Locate the cell with the specified text and output its [x, y] center coordinate. 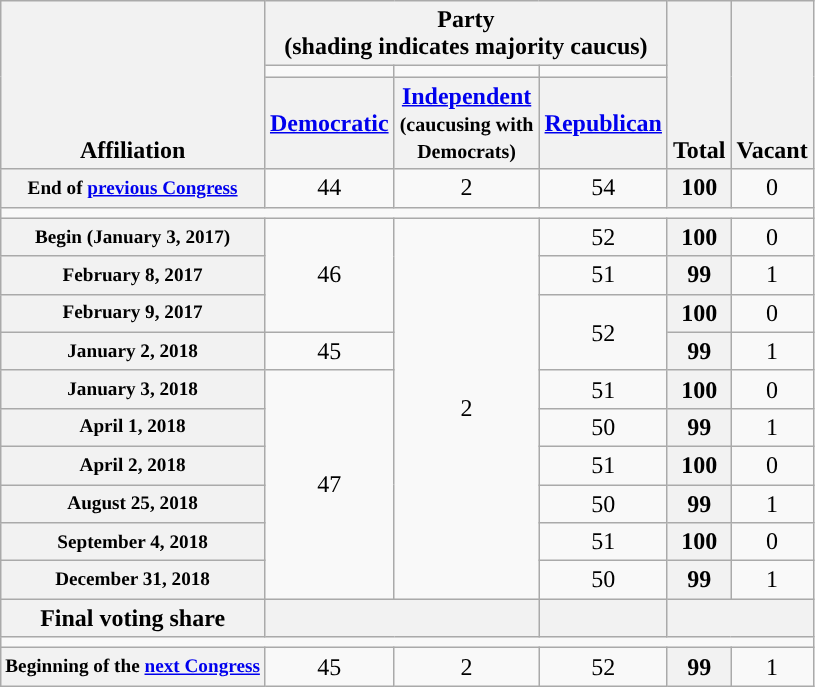
Vacant [772, 85]
End of previous Congress [133, 188]
Affiliation [133, 85]
Total [699, 85]
54 [603, 188]
47 [329, 484]
December 31, 2018 [133, 580]
Final voting share [133, 618]
Democratic [329, 123]
Begin (January 3, 2017) [133, 237]
February 9, 2017 [133, 313]
January 2, 2018 [133, 351]
Independent(caucusing withDemocrats) [466, 123]
January 3, 2018 [133, 389]
April 2, 2018 [133, 465]
Republican [603, 123]
August 25, 2018 [133, 503]
44 [329, 188]
46 [329, 275]
Beginning of the next Congress [133, 667]
Party (shading indicates majority caucus) [466, 34]
February 8, 2017 [133, 275]
April 1, 2018 [133, 427]
September 4, 2018 [133, 542]
